Provide the [x, y] coordinate of the cell's center where the given text is located.  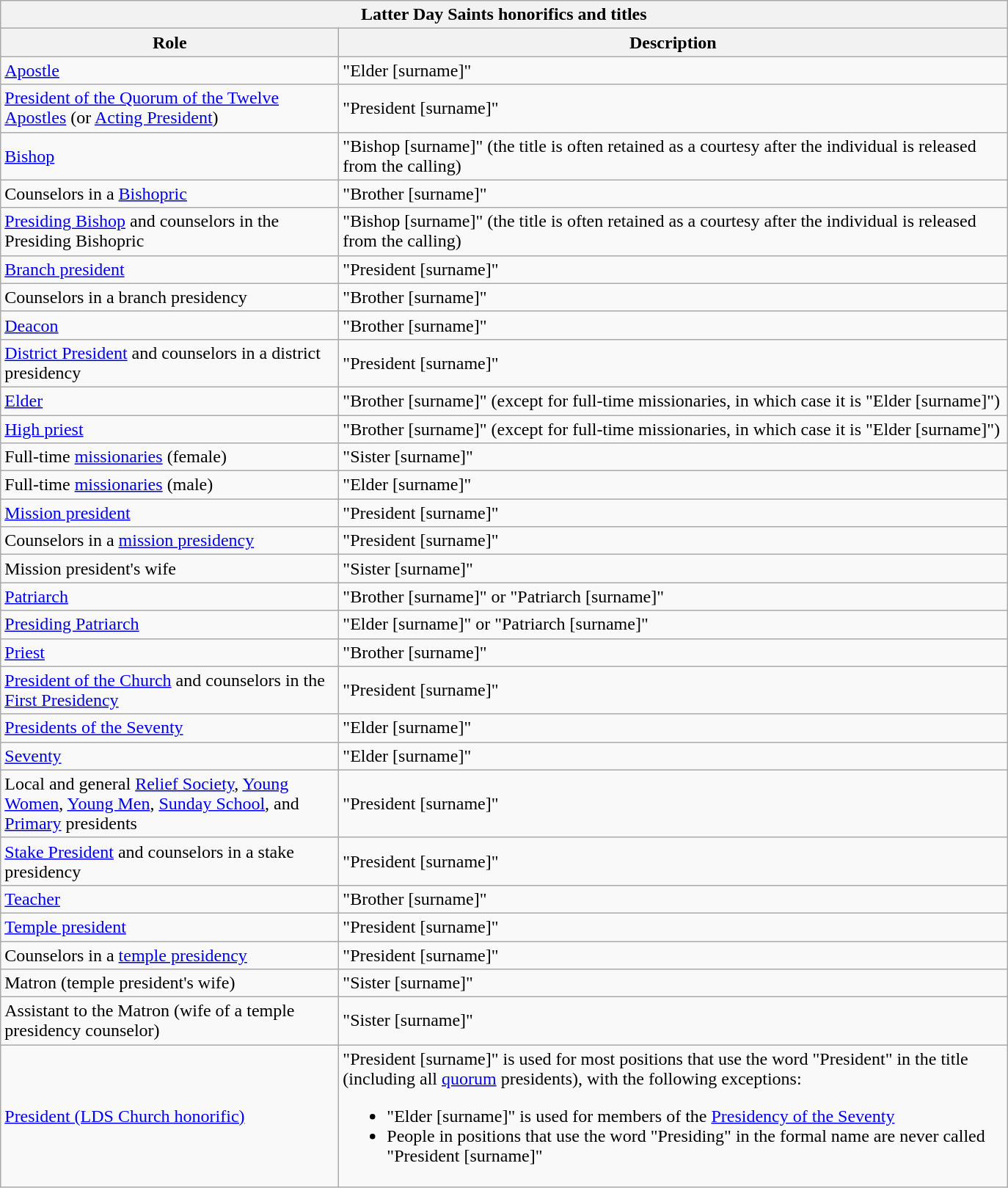
President of the Quorum of the Twelve Apostles (or Acting President) [170, 109]
Temple president [170, 927]
Stake President and counselors in a stake presidency [170, 861]
High priest [170, 429]
Mission president's wife [170, 569]
Local and general Relief Society, Young Women, Young Men, Sunday School, and Primary presidents [170, 803]
Seventy [170, 756]
Presidents of the Seventy [170, 728]
District President and counselors in a district presidency [170, 362]
Patriarch [170, 597]
Full-time missionaries (male) [170, 485]
Mission president [170, 513]
President (LDS Church honorific) [170, 1116]
Elder [170, 401]
Counselors in a mission presidency [170, 541]
Deacon [170, 325]
President of the Church and counselors in the First Presidency [170, 690]
Presiding Bishop and counselors in the Presiding Bishopric [170, 232]
Description [673, 43]
Matron (temple president's wife) [170, 983]
Presiding Patriarch [170, 624]
Counselors in a temple presidency [170, 955]
Full-time missionaries (female) [170, 457]
Role [170, 43]
Bishop [170, 156]
Counselors in a Bishopric [170, 194]
Latter Day Saints honorifics and titles [504, 15]
Priest [170, 652]
Apostle [170, 70]
"Elder [surname]" or "Patriarch [surname]" [673, 624]
Assistant to the Matron (wife of a temple presidency counselor) [170, 1021]
"Brother [surname]" or "Patriarch [surname]" [673, 597]
Counselors in a branch presidency [170, 297]
Teacher [170, 899]
Branch president [170, 269]
